Provide the [x, y] coordinate of the cell's center where the given text is located.  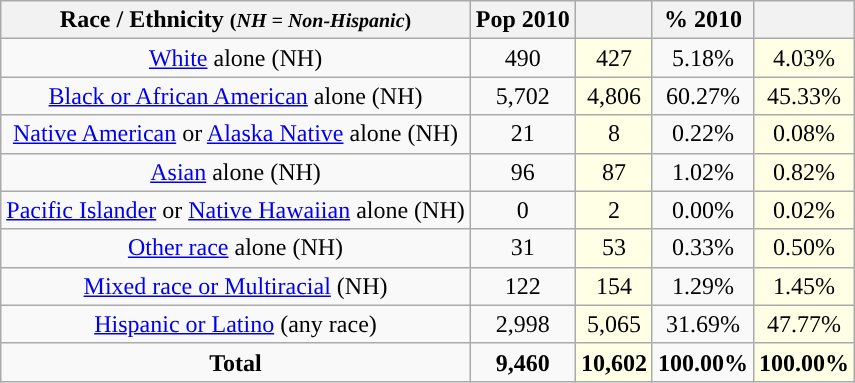
5,702 [522, 96]
0 [522, 210]
Race / Ethnicity (NH = Non-Hispanic) [236, 20]
1.45% [804, 286]
0.33% [702, 248]
10,602 [614, 362]
Pop 2010 [522, 20]
53 [614, 248]
2,998 [522, 324]
490 [522, 58]
Pacific Islander or Native Hawaiian alone (NH) [236, 210]
% 2010 [702, 20]
154 [614, 286]
Black or African American alone (NH) [236, 96]
Other race alone (NH) [236, 248]
5,065 [614, 324]
4.03% [804, 58]
2 [614, 210]
0.22% [702, 134]
Mixed race or Multiracial (NH) [236, 286]
8 [614, 134]
1.29% [702, 286]
427 [614, 58]
1.02% [702, 172]
0.50% [804, 248]
4,806 [614, 96]
60.27% [702, 96]
Asian alone (NH) [236, 172]
0.82% [804, 172]
Hispanic or Latino (any race) [236, 324]
9,460 [522, 362]
96 [522, 172]
21 [522, 134]
45.33% [804, 96]
0.00% [702, 210]
47.77% [804, 324]
White alone (NH) [236, 58]
Native American or Alaska Native alone (NH) [236, 134]
122 [522, 286]
31 [522, 248]
Total [236, 362]
0.08% [804, 134]
87 [614, 172]
0.02% [804, 210]
5.18% [702, 58]
31.69% [702, 324]
